Detect which cell encompasses the target text, then output its (x, y) center coordinate. 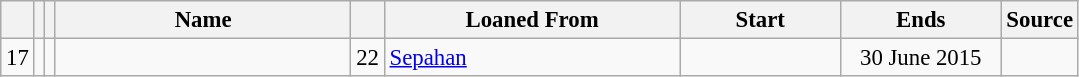
Source (1040, 20)
Loaned From (532, 20)
17 (18, 58)
22 (368, 58)
30 June 2015 (920, 58)
Ends (920, 20)
Sepahan (532, 58)
Start (760, 20)
Name (203, 20)
